Provide the [X, Y] coordinate of the cell's center where the given text is located.  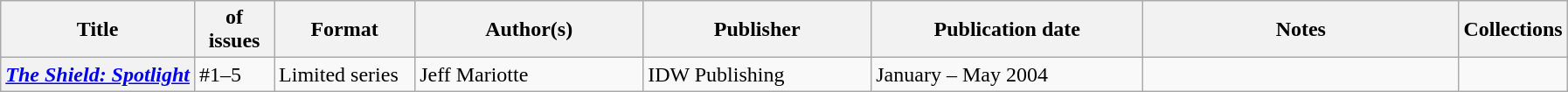
Limited series [344, 74]
January – May 2004 [1007, 74]
Title [98, 30]
Jeff Mariotte [530, 74]
Author(s) [530, 30]
Notes [1301, 30]
The Shield: Spotlight [98, 74]
Format [344, 30]
Publisher [757, 30]
IDW Publishing [757, 74]
of issues [234, 30]
#1–5 [234, 74]
Collections [1513, 30]
Publication date [1007, 30]
